Capture the cell that displays the provided text and extract its [x, y] central coordinate. 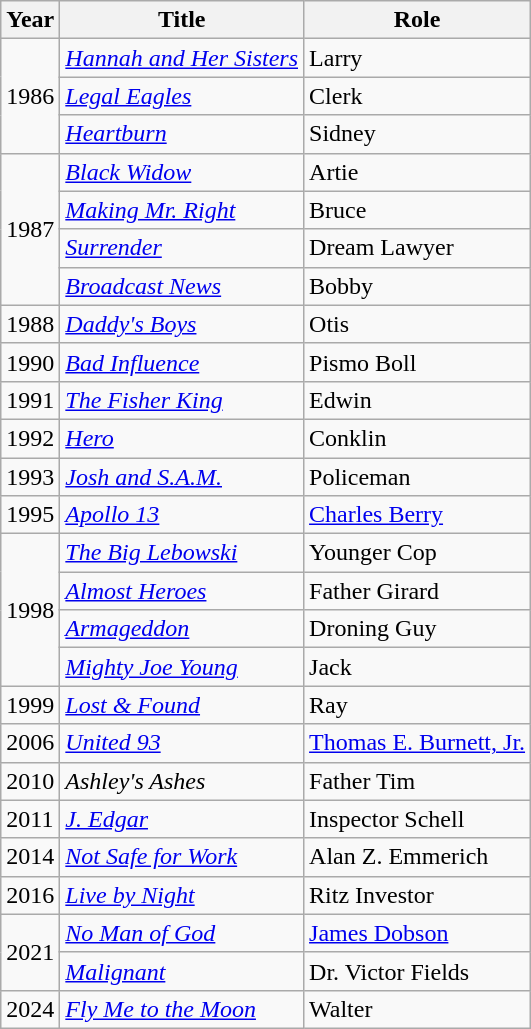
Fly Me to the Moon [182, 1009]
Father Tim [418, 781]
Role [418, 20]
Clerk [418, 96]
Hannah and Her Sisters [182, 58]
Black Widow [182, 172]
J. Edgar [182, 819]
1988 [30, 324]
No Man of God [182, 933]
1992 [30, 438]
2024 [30, 1009]
Alan Z. Emmerich [418, 857]
Artie [418, 172]
Charles Berry [418, 515]
Walter [418, 1009]
Year [30, 20]
Otis [418, 324]
Making Mr. Right [182, 210]
Droning Guy [418, 629]
1986 [30, 96]
Ashley's Ashes [182, 781]
Inspector Schell [418, 819]
Surrender [182, 248]
1995 [30, 515]
2011 [30, 819]
Almost Heroes [182, 591]
1993 [30, 477]
The Big Lebowski [182, 553]
Sidney [418, 134]
Hero [182, 438]
Lost & Found [182, 705]
2010 [30, 781]
Daddy's Boys [182, 324]
1991 [30, 400]
James Dobson [418, 933]
Josh and S.A.M. [182, 477]
1990 [30, 362]
Apollo 13 [182, 515]
Father Girard [418, 591]
Conklin [418, 438]
Dream Lawyer [418, 248]
Live by Night [182, 895]
2014 [30, 857]
Broadcast News [182, 286]
Edwin [418, 400]
Ritz Investor [418, 895]
Policeman [418, 477]
1998 [30, 610]
2016 [30, 895]
Malignant [182, 971]
Dr. Victor Fields [418, 971]
1999 [30, 705]
United 93 [182, 743]
Title [182, 20]
Thomas E. Burnett, Jr. [418, 743]
Not Safe for Work [182, 857]
Bobby [418, 286]
Jack [418, 667]
Pismo Boll [418, 362]
2006 [30, 743]
Legal Eagles [182, 96]
Larry [418, 58]
Ray [418, 705]
Bruce [418, 210]
The Fisher King [182, 400]
Heartburn [182, 134]
Armageddon [182, 629]
Bad Influence [182, 362]
Mighty Joe Young [182, 667]
2021 [30, 952]
Younger Cop [418, 553]
1987 [30, 229]
